Return the (x, y) coordinate for the center point of the cell that contains the specified text.  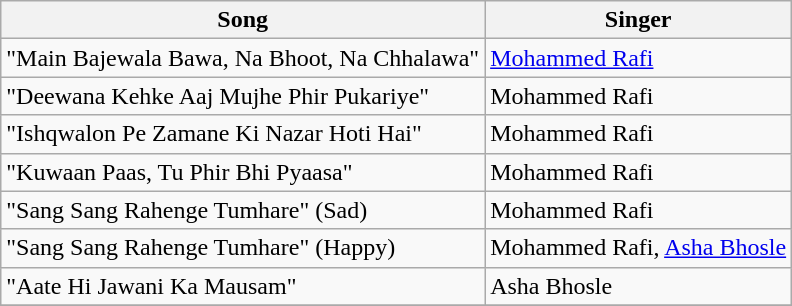
Asha Bhosle (638, 286)
"Sang Sang Rahenge Tumhare" (Happy) (243, 248)
"Ishqwalon Pe Zamane Ki Nazar Hoti Hai" (243, 134)
"Main Bajewala Bawa, Na Bhoot, Na Chhalawa" (243, 58)
"Aate Hi Jawani Ka Mausam" (243, 286)
Singer (638, 20)
"Deewana Kehke Aaj Mujhe Phir Pukariye" (243, 96)
Song (243, 20)
"Sang Sang Rahenge Tumhare" (Sad) (243, 210)
"Kuwaan Paas, Tu Phir Bhi Pyaasa" (243, 172)
Mohammed Rafi, Asha Bhosle (638, 248)
